Extract the (X, Y) coordinate from the center of the cell holding the provided text.  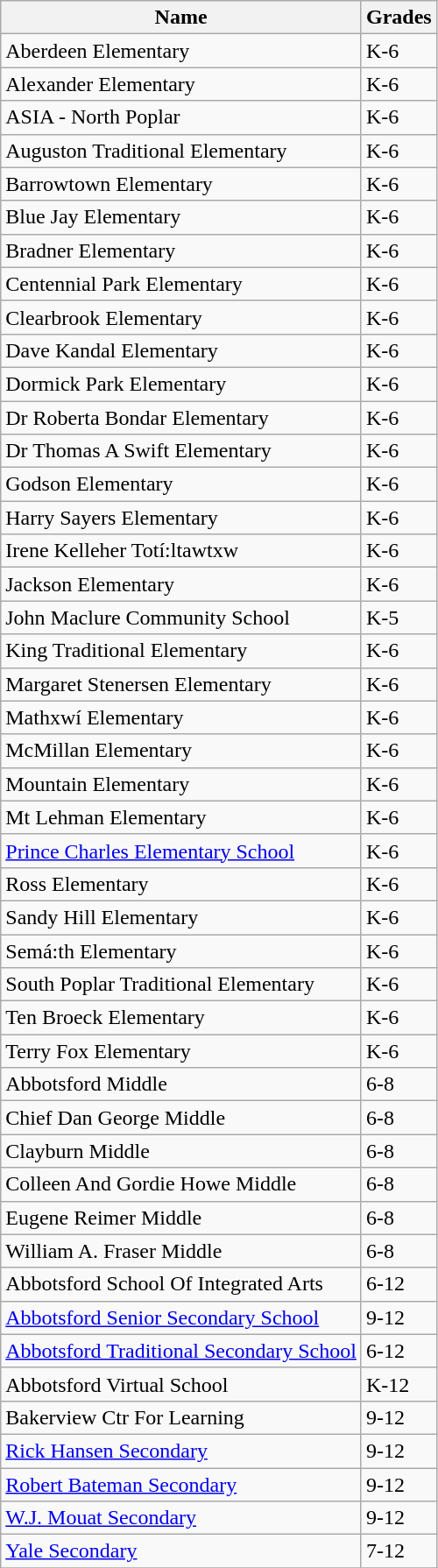
7-12 (399, 1551)
William A. Fraser Middle (181, 1251)
Barrowtown Elementary (181, 184)
Abbotsford Middle (181, 1084)
Semá:th Elementary (181, 950)
Godson Elementary (181, 484)
Irene Kelleher Totí:ltawtxw (181, 551)
Dave Kandal Elementary (181, 350)
Alexander Elementary (181, 84)
Eugene Reimer Middle (181, 1218)
Abbotsford Traditional Secondary School (181, 1351)
Ten Broeck Elementary (181, 1018)
Ross Elementary (181, 884)
Mt Lehman Elementary (181, 817)
Chief Dan George Middle (181, 1118)
Terry Fox Elementary (181, 1051)
Grades (399, 18)
Centennial Park Elementary (181, 284)
W.J. Mouat Secondary (181, 1518)
Auguston Traditional Elementary (181, 151)
Prince Charles Elementary School (181, 851)
John Maclure Community School (181, 618)
South Poplar Traditional Elementary (181, 985)
Margaret Stenersen Elementary (181, 684)
Rick Hansen Secondary (181, 1451)
K-12 (399, 1384)
McMillan Elementary (181, 751)
ASIA - North Poplar (181, 117)
Colleen And Gordie Howe Middle (181, 1184)
Clayburn Middle (181, 1151)
Dr Thomas A Swift Elementary (181, 451)
Clearbrook Elementary (181, 317)
K-5 (399, 618)
Blue Jay Elementary (181, 217)
Sandy Hill Elementary (181, 917)
Bakerview Ctr For Learning (181, 1417)
Yale Secondary (181, 1551)
King Traditional Elementary (181, 651)
Abbotsford Virtual School (181, 1384)
Robert Bateman Secondary (181, 1485)
Abbotsford School Of Integrated Arts (181, 1284)
Harry Sayers Elementary (181, 518)
Abbotsford Senior Secondary School (181, 1317)
Name (181, 18)
Mathxwí Elementary (181, 717)
Dormick Park Elementary (181, 384)
Aberdeen Elementary (181, 51)
Dr Roberta Bondar Elementary (181, 418)
Bradner Elementary (181, 251)
Mountain Elementary (181, 784)
Jackson Elementary (181, 584)
